Search for the cell housing the specified text and yield its (x, y) center coordinate. 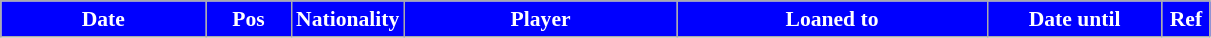
Player (540, 19)
Nationality (348, 19)
Date (104, 19)
Loaned to (832, 19)
Ref (1186, 19)
Date until (1074, 19)
Pos (248, 19)
